Provide the (X, Y) coordinate of the cell's center where the given text is located.  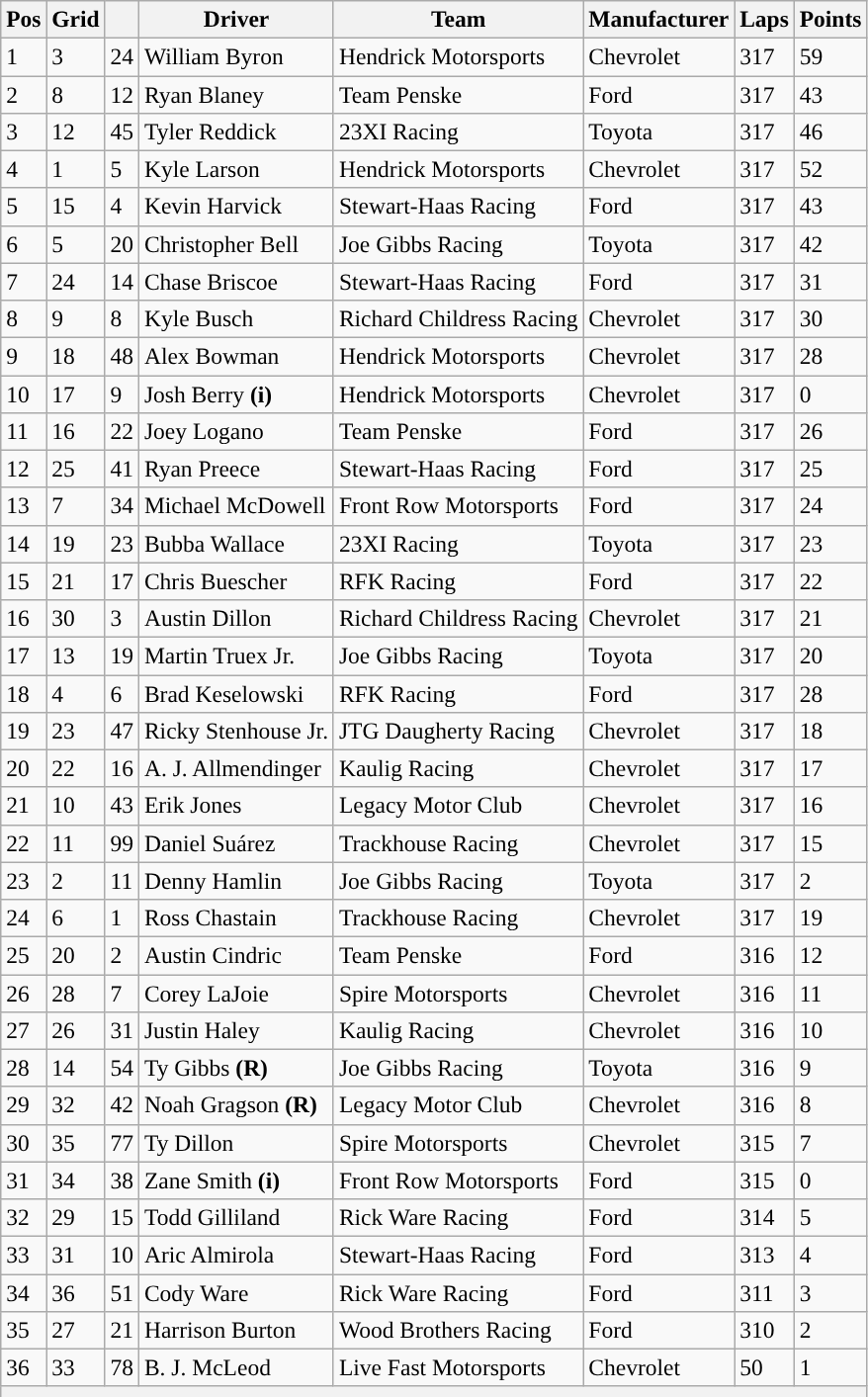
Ty Gibbs (R) (235, 1068)
Joey Logano (235, 431)
William Byron (235, 56)
Grid (75, 19)
Wood Brothers Racing (458, 1330)
41 (122, 469)
JTG Daugherty Racing (458, 731)
Alex Bowman (235, 356)
Bubba Wallace (235, 544)
Noah Gragson (R) (235, 1105)
38 (122, 1180)
Christopher Bell (235, 244)
Austin Dillon (235, 618)
Justin Haley (235, 1030)
Brad Keselowski (235, 693)
Ricky Stenhouse Jr. (235, 731)
Ross Chastain (235, 917)
46 (830, 131)
Laps (765, 19)
Erik Jones (235, 806)
311 (765, 1292)
Chris Buescher (235, 581)
Denny Hamlin (235, 881)
313 (765, 1255)
Cody Ware (235, 1292)
Josh Berry (i) (235, 393)
Kyle Larson (235, 169)
Ryan Preece (235, 469)
50 (765, 1367)
Kyle Busch (235, 318)
Kevin Harvick (235, 207)
314 (765, 1217)
Austin Cindric (235, 955)
Pos (24, 19)
48 (122, 356)
51 (122, 1292)
Michael McDowell (235, 506)
Aric Almirola (235, 1255)
54 (122, 1068)
Chase Briscoe (235, 282)
Driver (235, 19)
99 (122, 843)
310 (765, 1330)
Ty Dillon (235, 1143)
Todd Gilliland (235, 1217)
A. J. Allmendinger (235, 768)
Zane Smith (i) (235, 1180)
Ryan Blaney (235, 94)
45 (122, 131)
Live Fast Motorsports (458, 1367)
Manufacturer (658, 19)
47 (122, 731)
Harrison Burton (235, 1330)
Team (458, 19)
59 (830, 56)
77 (122, 1143)
78 (122, 1367)
Points (830, 19)
B. J. McLeod (235, 1367)
52 (830, 169)
Tyler Reddick (235, 131)
Corey LaJoie (235, 993)
Daniel Suárez (235, 843)
Martin Truex Jr. (235, 655)
